Extract the [x, y] coordinate from the center of the cell holding the provided text.  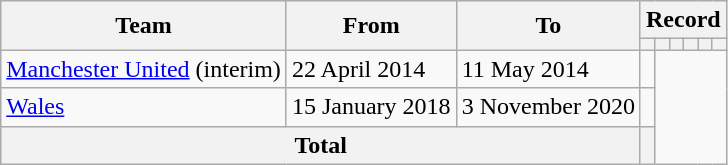
15 January 2018 [371, 107]
Record [683, 20]
22 April 2014 [371, 69]
3 November 2020 [548, 107]
Manchester United (interim) [144, 69]
Total [321, 145]
11 May 2014 [548, 69]
From [371, 26]
Wales [144, 107]
To [548, 26]
Team [144, 26]
